Locate the cell with the specified text and output its [X, Y] center coordinate. 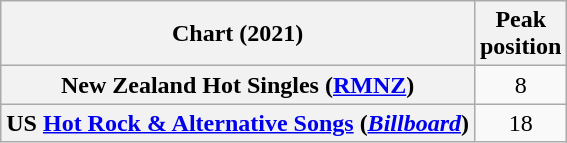
Peakposition [520, 34]
18 [520, 123]
8 [520, 85]
Chart (2021) [238, 34]
US Hot Rock & Alternative Songs (Billboard) [238, 123]
New Zealand Hot Singles (RMNZ) [238, 85]
